Scan for the cell matching the given text and deliver its (X, Y) coordinate at center. 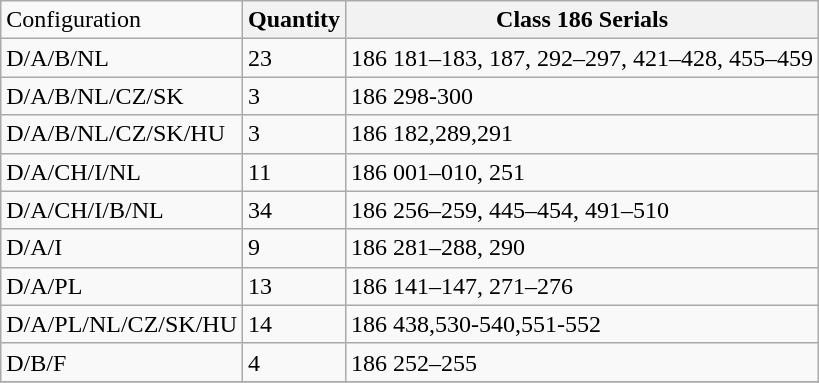
186 141–147, 271–276 (582, 286)
Class 186 Serials (582, 20)
13 (294, 286)
Configuration (122, 20)
D/A/PL (122, 286)
D/A/PL/NL/CZ/SK/HU (122, 324)
11 (294, 172)
186 252–255 (582, 362)
186 001–010, 251 (582, 172)
D/A/CH/I/B/NL (122, 210)
186 181–183, 187, 292–297, 421–428, 455–459 (582, 58)
D/B/F (122, 362)
D/A/B/NL (122, 58)
D/A/I (122, 248)
4 (294, 362)
14 (294, 324)
D/A/B/NL/CZ/SK/HU (122, 134)
Quantity (294, 20)
34 (294, 210)
D/A/B/NL/CZ/SK (122, 96)
186 298-300 (582, 96)
186 438,530-540,551-552 (582, 324)
9 (294, 248)
D/A/CH/I/NL (122, 172)
23 (294, 58)
186 256–259, 445–454, 491–510 (582, 210)
186 182,289,291 (582, 134)
186 281–288, 290 (582, 248)
